Pinpoint the cell where the given text exists, returning its [X, Y] midpoint coordinate. 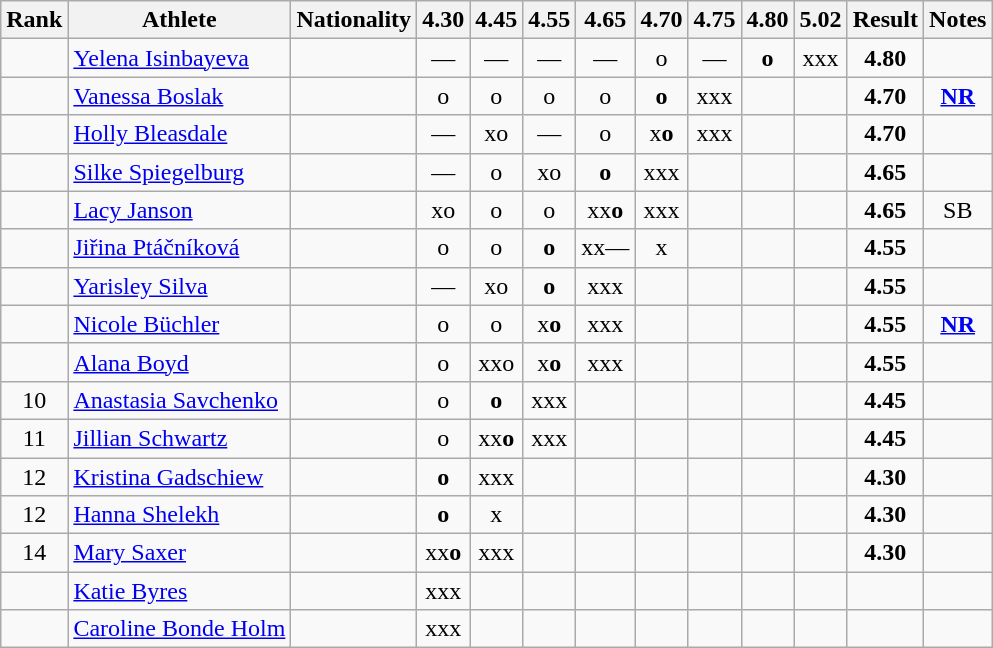
11 [34, 438]
Nicole Büchler [180, 324]
Kristina Gadschiew [180, 477]
Yarisley Silva [180, 286]
Alana Boyd [180, 362]
14 [34, 553]
Katie Byres [180, 591]
Rank [34, 20]
Mary Saxer [180, 553]
Lacy Janson [180, 210]
xx— [606, 248]
Silke Spiegelburg [180, 172]
10 [34, 400]
Athlete [180, 20]
Jiřina Ptáčníková [180, 248]
Result [885, 20]
Notes [958, 20]
Holly Bleasdale [180, 134]
Yelena Isinbayeva [180, 58]
4.75 [714, 20]
Anastasia Savchenko [180, 400]
Hanna Shelekh [180, 515]
Vanessa Boslak [180, 96]
Jillian Schwartz [180, 438]
Nationality [354, 20]
SB [958, 210]
5.02 [820, 20]
Caroline Bonde Holm [180, 629]
